Extract the [x, y] coordinate from the center of the cell holding the provided text.  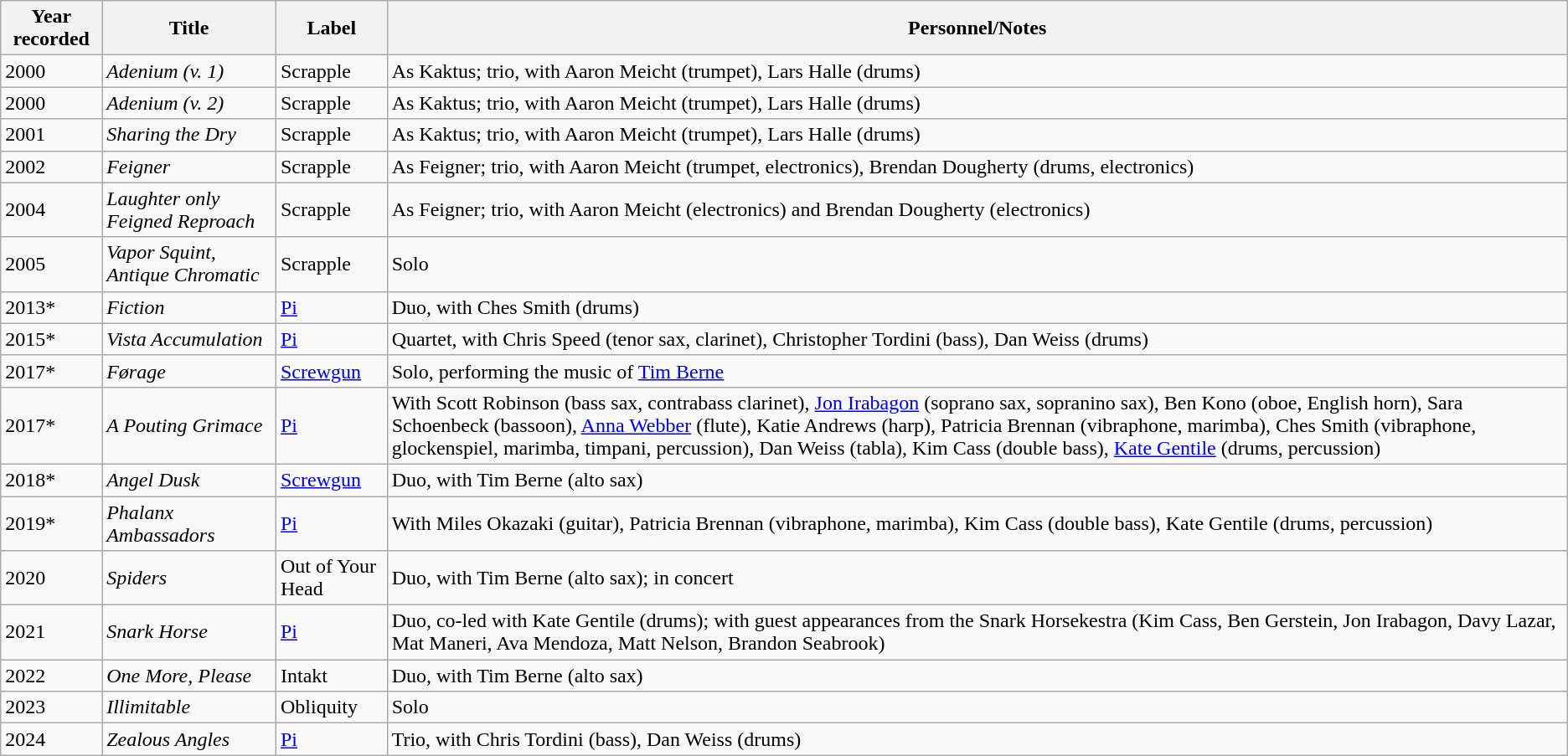
2002 [52, 167]
Vista Accumulation [189, 339]
2023 [52, 707]
Quartet, with Chris Speed (tenor sax, clarinet), Christopher Tordini (bass), Dan Weiss (drums) [977, 339]
Label [332, 28]
Angel Dusk [189, 480]
One More, Please [189, 676]
Vapor Squint, Antique Chromatic [189, 265]
Fiction [189, 307]
2015* [52, 339]
As Feigner; trio, with Aaron Meicht (electronics) and Brendan Dougherty (electronics) [977, 209]
Adenium (v. 1) [189, 71]
Phalanx Ambassadors [189, 522]
2020 [52, 578]
Zealous Angles [189, 739]
2021 [52, 633]
Obliquity [332, 707]
Intakt [332, 676]
2019* [52, 522]
2024 [52, 739]
2018* [52, 480]
Førage [189, 371]
Out of Your Head [332, 578]
Duo, with Tim Berne (alto sax); in concert [977, 578]
2013* [52, 307]
Illimitable [189, 707]
Spiders [189, 578]
Personnel/Notes [977, 28]
Title [189, 28]
2001 [52, 135]
Feigner [189, 167]
Laughter only Feigned Reproach [189, 209]
Adenium (v. 2) [189, 103]
A Pouting Grimace [189, 425]
2022 [52, 676]
Year recorded [52, 28]
As Feigner; trio, with Aaron Meicht (trumpet, electronics), Brendan Dougherty (drums, electronics) [977, 167]
Solo, performing the music of Tim Berne [977, 371]
With Miles Okazaki (guitar), Patricia Brennan (vibraphone, marimba), Kim Cass (double bass), Kate Gentile (drums, percussion) [977, 522]
2004 [52, 209]
Sharing the Dry [189, 135]
Trio, with Chris Tordini (bass), Dan Weiss (drums) [977, 739]
Duo, with Ches Smith (drums) [977, 307]
2005 [52, 265]
Snark Horse [189, 633]
